For the text-containing cell, return its midpoint in [x, y] coordinate format. 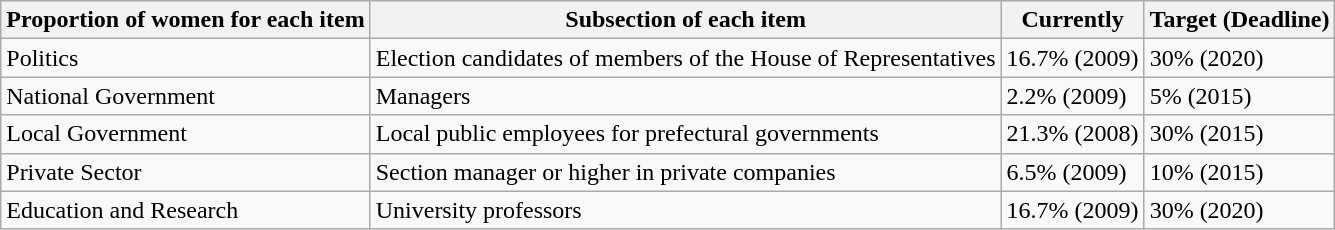
30% (2015) [1240, 134]
University professors [686, 210]
21.3% (2008) [1072, 134]
2.2% (2009) [1072, 96]
Election candidates of members of the House of Representatives [686, 58]
6.5% (2009) [1072, 172]
Managers [686, 96]
Local Government [186, 134]
Education and Research [186, 210]
Currently [1072, 20]
Private Sector [186, 172]
Politics [186, 58]
5% (2015) [1240, 96]
Local public employees for prefectural governments [686, 134]
Subsection of each item [686, 20]
10% (2015) [1240, 172]
Target (Deadline) [1240, 20]
National Government [186, 96]
Section manager or higher in private companies [686, 172]
Proportion of women for each item [186, 20]
